Return [x, y] of the center of cell containing provided text 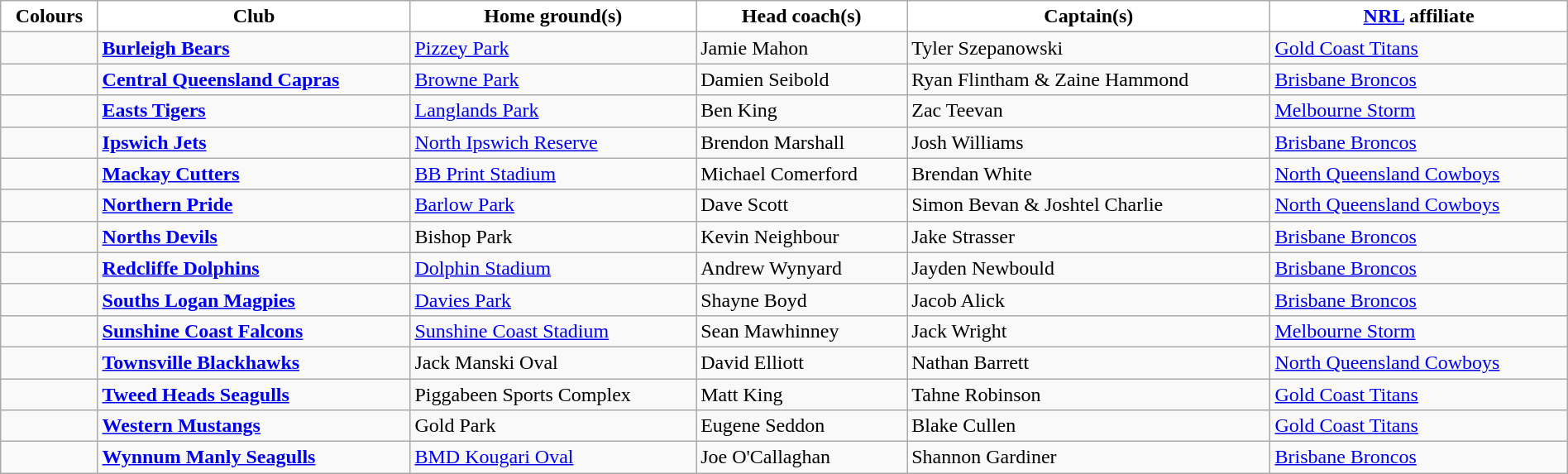
Andrew Wynyard [802, 268]
Josh Williams [1088, 142]
NRL affiliate [1419, 17]
Shannon Gardiner [1088, 457]
BMD Kougari Oval [553, 457]
Western Mustangs [254, 426]
Langlands Park [553, 111]
Zac Teevan [1088, 111]
Jack Manski Oval [553, 362]
Brendon Marshall [802, 142]
Ben King [802, 111]
Matt King [802, 395]
Kevin Neighbour [802, 237]
Wynnum Manly Seagulls [254, 457]
Pizzey Park [553, 48]
Brendan White [1088, 174]
Jack Wright [1088, 331]
Barlow Park [553, 205]
Dave Scott [802, 205]
Central Queensland Capras [254, 79]
Piggabeen Sports Complex [553, 395]
Ipswich Jets [254, 142]
Simon Bevan & Joshtel Charlie [1088, 205]
Norths Devils [254, 237]
Eugene Seddon [802, 426]
Blake Cullen [1088, 426]
Tyler Szepanowski [1088, 48]
BB Print Stadium [553, 174]
Browne Park [553, 79]
Dolphin Stadium [553, 268]
Davies Park [553, 299]
Damien Seibold [802, 79]
Sunshine Coast Stadium [553, 331]
Burleigh Bears [254, 48]
Shayne Boyd [802, 299]
Souths Logan Magpies [254, 299]
North Ipswich Reserve [553, 142]
Northern Pride [254, 205]
Easts Tigers [254, 111]
Ryan Flintham & Zaine Hammond [1088, 79]
Redcliffe Dolphins [254, 268]
Nathan Barrett [1088, 362]
Tahne Robinson [1088, 395]
David Elliott [802, 362]
Jayden Newbould [1088, 268]
Home ground(s) [553, 17]
Mackay Cutters [254, 174]
Tweed Heads Seagulls [254, 395]
Club [254, 17]
Joe O'Callaghan [802, 457]
Jacob Alick [1088, 299]
Colours [50, 17]
Jake Strasser [1088, 237]
Sean Mawhinney [802, 331]
Head coach(s) [802, 17]
Gold Park [553, 426]
Michael Comerford [802, 174]
Captain(s) [1088, 17]
Bishop Park [553, 237]
Sunshine Coast Falcons [254, 331]
Jamie Mahon [802, 48]
Townsville Blackhawks [254, 362]
